Provide the (X, Y) coordinate of the cell's center where the given text is located.  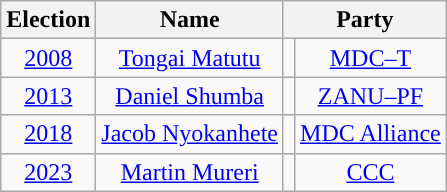
Name (190, 20)
2013 (48, 96)
Daniel Shumba (190, 96)
Jacob Nyokanhete (190, 134)
ZANU–PF (371, 96)
Election (48, 20)
Party (364, 20)
MDC Alliance (371, 134)
2008 (48, 58)
2023 (48, 172)
2018 (48, 134)
MDC–T (371, 58)
Martin Mureri (190, 172)
Tongai Matutu (190, 58)
CCC (371, 172)
